Return the [x, y] coordinate for the center point of the cell that contains the specified text.  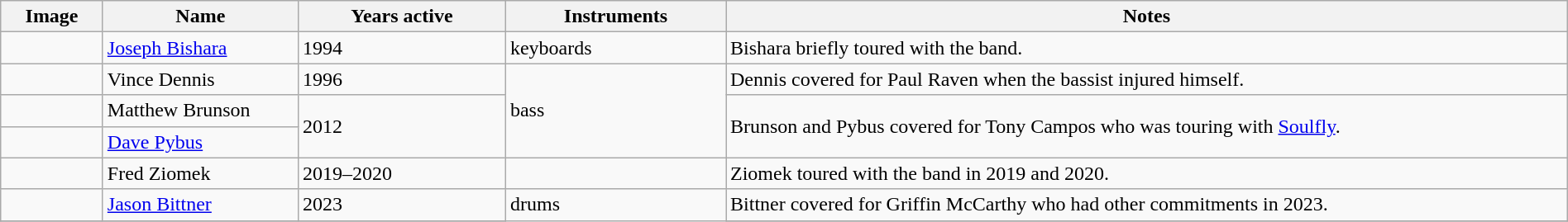
Notes [1147, 17]
Fred Ziomek [200, 173]
Ziomek toured with the band in 2019 and 2020. [1147, 173]
Jason Bittner [200, 205]
Dave Pybus [200, 142]
drums [615, 205]
Matthew Brunson [200, 111]
Brunson and Pybus covered for Tony Campos who was touring with Soulfly. [1147, 126]
2023 [402, 205]
Years active [402, 17]
2012 [402, 126]
Dennis covered for Paul Raven when the bassist injured himself. [1147, 79]
2019–2020 [402, 173]
1996 [402, 79]
Bishara briefly toured with the band. [1147, 48]
Joseph Bishara [200, 48]
Vince Dennis [200, 79]
Name [200, 17]
Image [52, 17]
Bittner covered for Griffin McCarthy who had other commitments in 2023. [1147, 205]
keyboards [615, 48]
Instruments [615, 17]
1994 [402, 48]
bass [615, 111]
